Return the (x, y) coordinate for the center point of the cell that contains the specified text.  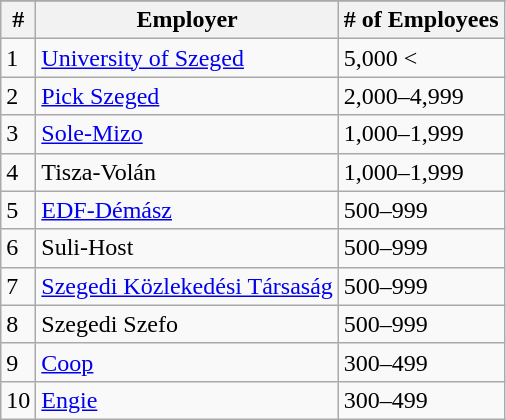
3 (18, 134)
2,000–4,999 (421, 96)
7 (18, 286)
Engie (188, 400)
Suli-Host (188, 248)
University of Szeged (188, 58)
EDF-Démász (188, 210)
Sole-Mizo (188, 134)
10 (18, 400)
4 (18, 172)
Pick Szeged (188, 96)
9 (18, 362)
6 (18, 248)
Szegedi Szefo (188, 324)
5,000 < (421, 58)
Szegedi Közlekedési Társaság (188, 286)
Employer (188, 20)
2 (18, 96)
Tisza-Volán (188, 172)
# of Employees (421, 20)
8 (18, 324)
5 (18, 210)
Coop (188, 362)
1 (18, 58)
# (18, 20)
